For the text-containing cell, return its midpoint in [x, y] coordinate format. 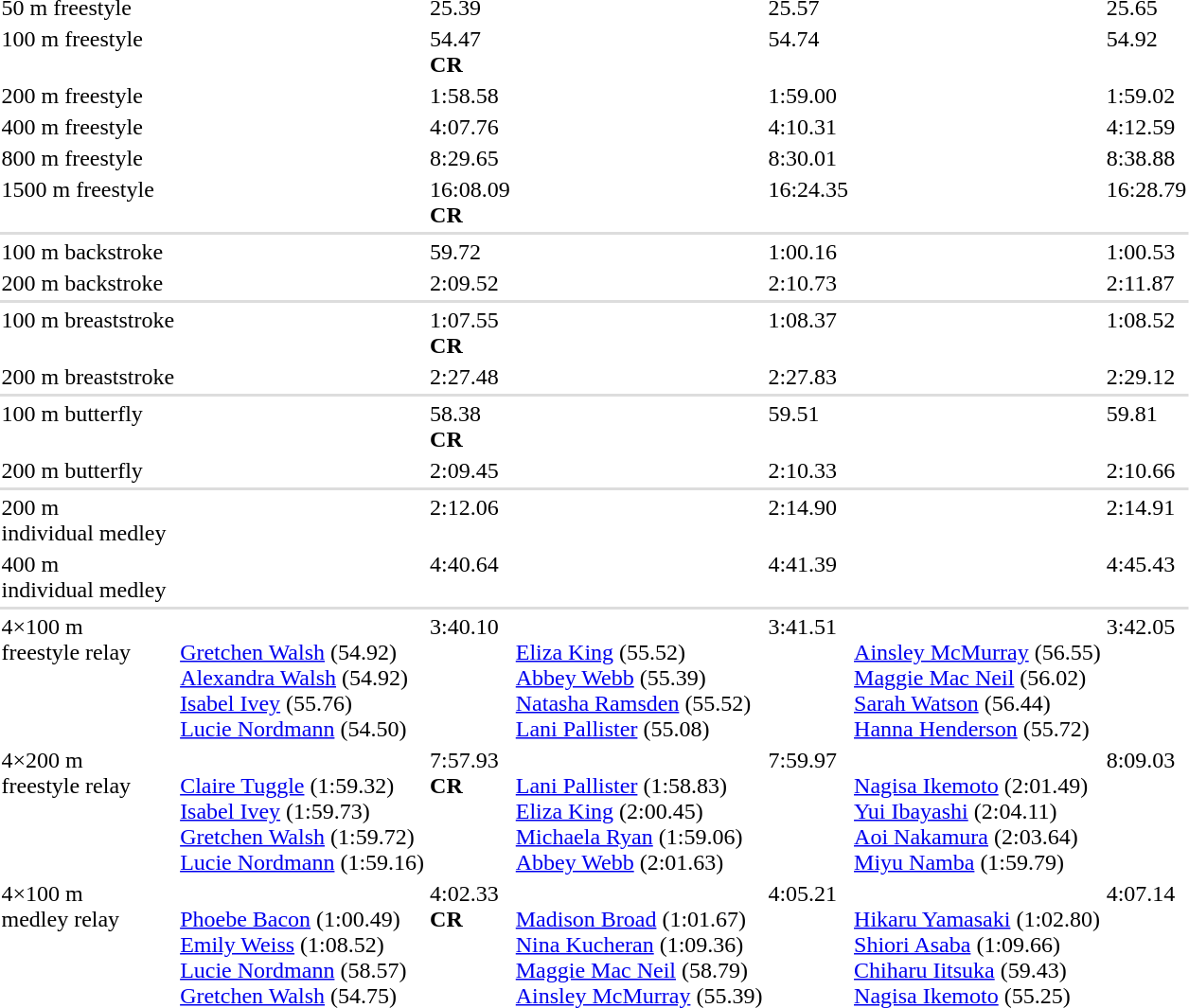
1:59.00 [808, 96]
7:57.93CR [470, 811]
7:59.97 [808, 811]
4×100 mfreestyle relay [88, 678]
2:12.06 [470, 521]
2:10.66 [1146, 470]
4:41.39 [808, 577]
16:08.09CR [470, 203]
59.51 [808, 426]
4:40.64 [470, 577]
800 m freestyle [88, 158]
Eliza King (55.52)Abbey Webb (55.39)Natasha Ramsden (55.52)Lani Pallister (55.08) [639, 678]
100 m breaststroke [88, 333]
Ainsley McMurray (56.55)Maggie Mac Neil (56.02)Sarah Watson (56.44)Hanna Henderson (55.72) [978, 678]
200 m butterfly [88, 470]
2:09.45 [470, 470]
2:14.90 [808, 521]
Claire Tuggle (1:59.32)Isabel Ivey (1:59.73)Gretchen Walsh (1:59.72)Lucie Nordmann (1:59.16) [303, 811]
200 m breaststroke [88, 377]
2:14.91 [1146, 521]
4:10.31 [808, 127]
4:45.43 [1146, 577]
2:09.52 [470, 283]
2:27.83 [808, 377]
1:07.55CR [470, 333]
16:28.79 [1146, 203]
54.74 [808, 51]
2:29.12 [1146, 377]
200 m freestyle [88, 96]
Nagisa Ikemoto (2:01.49)Yui Ibayashi (2:04.11)Aoi Nakamura (2:03.64)Miyu Namba (1:59.79) [978, 811]
54.92 [1146, 51]
1:08.37 [808, 333]
100 m freestyle [88, 51]
59.81 [1146, 426]
3:41.51 [808, 678]
1:58.58 [470, 96]
Lani Pallister (1:58.83)Eliza King (2:00.45)Michaela Ryan (1:59.06)Abbey Webb (2:01.63) [639, 811]
1:59.02 [1146, 96]
2:11.87 [1146, 283]
1500 m freestyle [88, 203]
8:09.03 [1146, 811]
400 m freestyle [88, 127]
200 m backstroke [88, 283]
Gretchen Walsh (54.92)Alexandra Walsh (54.92)Isabel Ivey (55.76)Lucie Nordmann (54.50) [303, 678]
100 m butterfly [88, 426]
2:10.73 [808, 283]
3:40.10 [470, 678]
200 mindividual medley [88, 521]
59.72 [470, 252]
8:38.88 [1146, 158]
4×200 mfreestyle relay [88, 811]
2:27.48 [470, 377]
58.38CR [470, 426]
8:30.01 [808, 158]
54.47CR [470, 51]
100 m backstroke [88, 252]
4:12.59 [1146, 127]
16:24.35 [808, 203]
3:42.05 [1146, 678]
400 mindividual medley [88, 577]
4:07.76 [470, 127]
1:08.52 [1146, 333]
8:29.65 [470, 158]
1:00.53 [1146, 252]
2:10.33 [808, 470]
1:00.16 [808, 252]
